For the text-containing cell, return its midpoint in [X, Y] coordinate format. 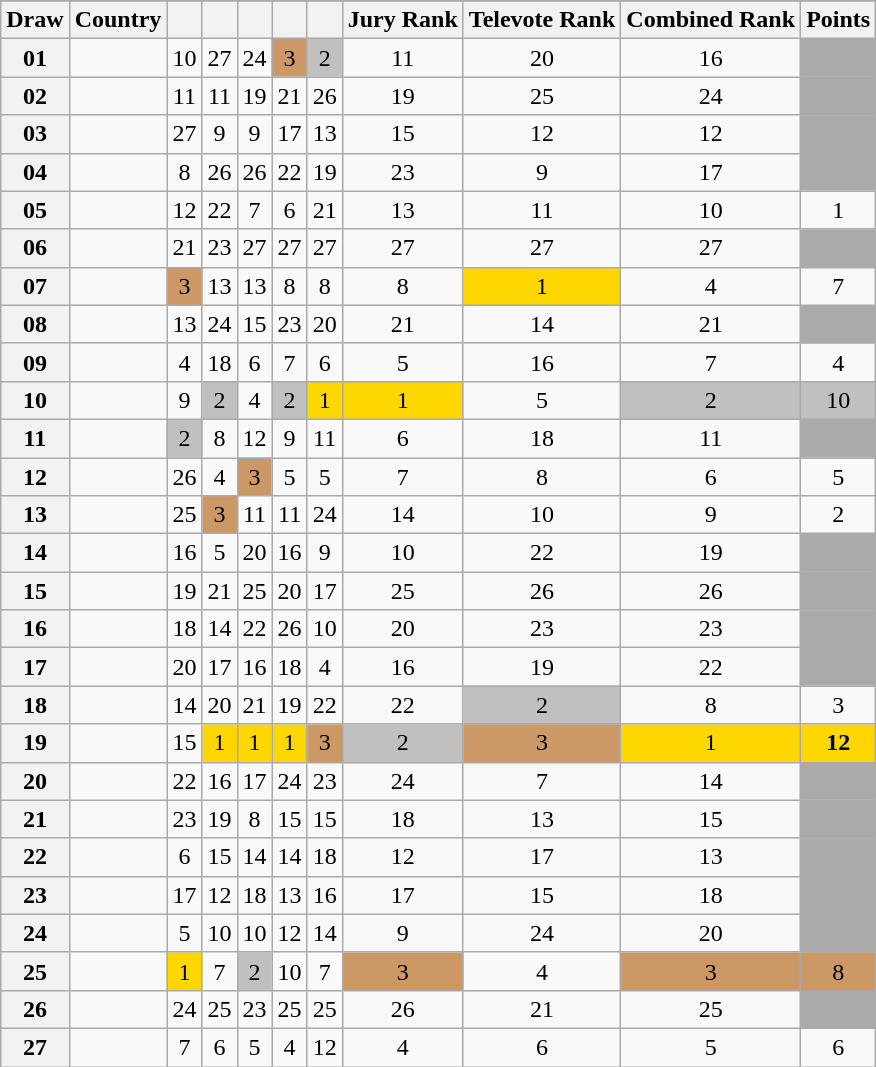
05 [35, 210]
02 [35, 96]
Combined Rank [711, 20]
03 [35, 134]
01 [35, 58]
06 [35, 248]
Jury Rank [402, 20]
09 [35, 362]
04 [35, 172]
Country [118, 20]
Televote Rank [542, 20]
Draw [35, 20]
08 [35, 324]
07 [35, 286]
Points [838, 20]
